Capture the cell that displays the provided text and extract its [X, Y] central coordinate. 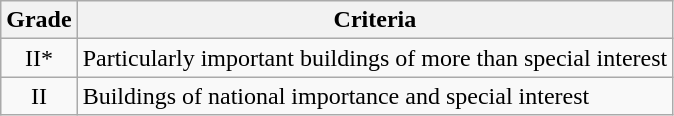
II* [39, 58]
Criteria [375, 20]
Particularly important buildings of more than special interest [375, 58]
II [39, 96]
Buildings of national importance and special interest [375, 96]
Grade [39, 20]
